For the text-containing cell, return its midpoint in [x, y] coordinate format. 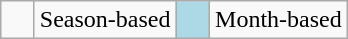
Season-based [105, 20]
Month-based [279, 20]
